From the cell containing the given text, extract its center point as (x, y) coordinate. 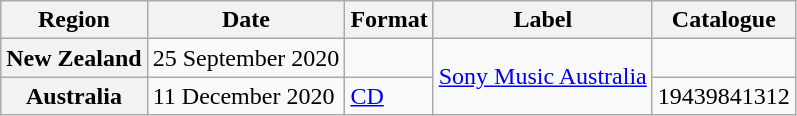
Date (246, 20)
Region (74, 20)
Sony Music Australia (542, 77)
Catalogue (724, 20)
Label (542, 20)
11 December 2020 (246, 96)
New Zealand (74, 58)
25 September 2020 (246, 58)
19439841312 (724, 96)
Format (389, 20)
CD (389, 96)
Australia (74, 96)
